From the cell containing the given text, extract its center point as (x, y) coordinate. 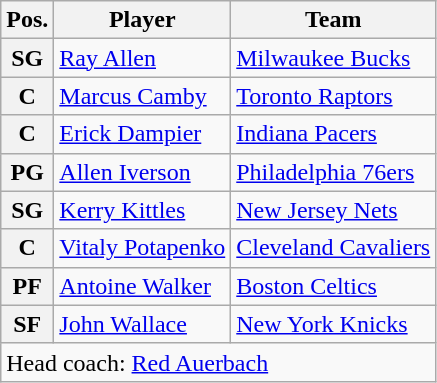
Erick Dampier (142, 134)
Milwaukee Bucks (334, 58)
Philadelphia 76ers (334, 172)
PF (28, 286)
SF (28, 324)
Pos. (28, 20)
Ray Allen (142, 58)
Player (142, 20)
Vitaly Potapenko (142, 248)
Kerry Kittles (142, 210)
Antoine Walker (142, 286)
Allen Iverson (142, 172)
Boston Celtics (334, 286)
Head coach: Red Auerbach (218, 362)
Marcus Camby (142, 96)
New York Knicks (334, 324)
John Wallace (142, 324)
PG (28, 172)
Cleveland Cavaliers (334, 248)
Indiana Pacers (334, 134)
Toronto Raptors (334, 96)
Team (334, 20)
New Jersey Nets (334, 210)
